Locate the cell with the specified text and output its (x, y) center coordinate. 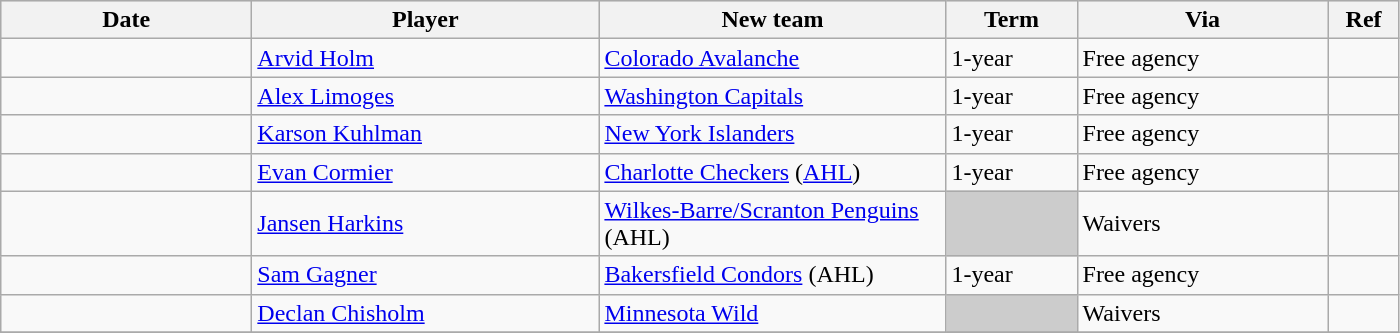
Washington Capitals (772, 96)
Minnesota Wild (772, 313)
Declan Chisholm (426, 313)
Colorado Avalanche (772, 58)
Evan Cormier (426, 172)
Wilkes-Barre/Scranton Penguins (AHL) (772, 224)
Karson Kuhlman (426, 134)
New team (772, 20)
Charlotte Checkers (AHL) (772, 172)
Date (126, 20)
Sam Gagner (426, 275)
Bakersfield Condors (AHL) (772, 275)
Alex Limoges (426, 96)
Ref (1364, 20)
Term (1012, 20)
Via (1202, 20)
Player (426, 20)
Jansen Harkins (426, 224)
Arvid Holm (426, 58)
New York Islanders (772, 134)
